Find where the given text appears and provide that cell's center as [x, y] coordinate. 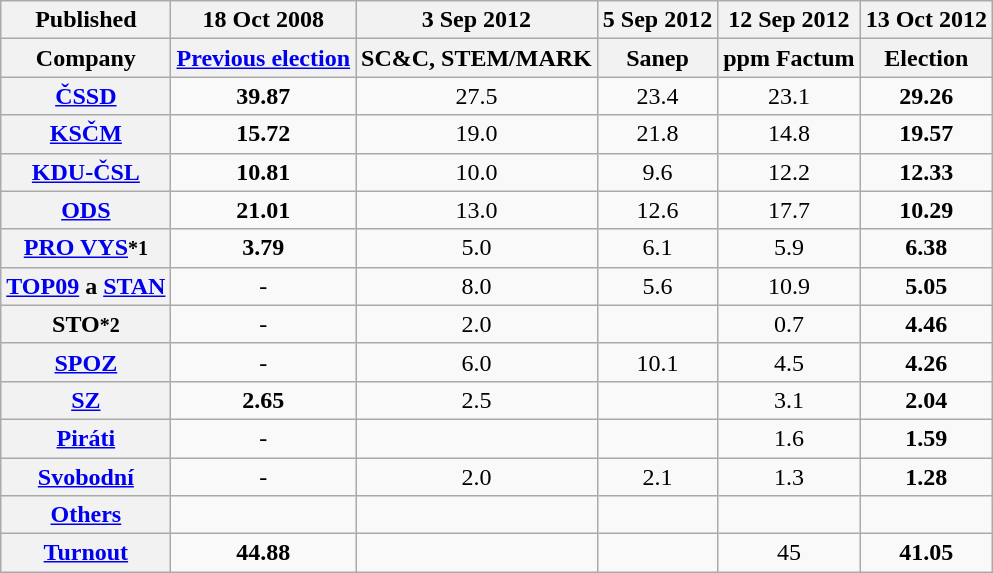
27.5 [477, 96]
Company [86, 58]
45 [789, 553]
21.8 [657, 134]
1.59 [926, 438]
21.01 [264, 210]
STO*2 [86, 324]
5 Sep 2012 [657, 20]
5.0 [477, 248]
4.5 [789, 362]
10.0 [477, 172]
2.65 [264, 400]
SZ [86, 400]
39.87 [264, 96]
Election [926, 58]
1.28 [926, 477]
10.81 [264, 172]
6.0 [477, 362]
23.1 [789, 96]
29.26 [926, 96]
12.33 [926, 172]
2.04 [926, 400]
18 Oct 2008 [264, 20]
Sanep [657, 58]
12.6 [657, 210]
14.8 [789, 134]
Svobodní [86, 477]
PRO VYS*1 [86, 248]
SPOZ [86, 362]
Previous election [264, 58]
2.1 [657, 477]
KSČM [86, 134]
6.38 [926, 248]
Published [86, 20]
ČSSD [86, 96]
17.7 [789, 210]
0.7 [789, 324]
2.5 [477, 400]
3.79 [264, 248]
19.0 [477, 134]
41.05 [926, 553]
15.72 [264, 134]
10.29 [926, 210]
3.1 [789, 400]
3 Sep 2012 [477, 20]
19.57 [926, 134]
KDU-ČSL [86, 172]
10.1 [657, 362]
TOP09 a STAN [86, 286]
Piráti [86, 438]
13.0 [477, 210]
4.26 [926, 362]
44.88 [264, 553]
SC&C, STEM/MARK [477, 58]
8.0 [477, 286]
5.6 [657, 286]
ODS [86, 210]
1.6 [789, 438]
23.4 [657, 96]
10.9 [789, 286]
13 Oct 2012 [926, 20]
6.1 [657, 248]
9.6 [657, 172]
4.46 [926, 324]
ppm Factum [789, 58]
12 Sep 2012 [789, 20]
5.05 [926, 286]
Others [86, 515]
1.3 [789, 477]
5.9 [789, 248]
Turnout [86, 553]
12.2 [789, 172]
